Capture the cell that displays the provided text and extract its (X, Y) central coordinate. 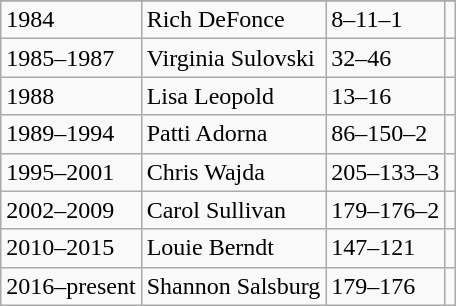
Louie Berndt (234, 248)
Shannon Salsburg (234, 286)
86–150–2 (386, 134)
1984 (71, 20)
1995–2001 (71, 172)
Rich DeFonce (234, 20)
147–121 (386, 248)
1985–1987 (71, 58)
Carol Sullivan (234, 210)
2002–2009 (71, 210)
2016–present (71, 286)
13–16 (386, 96)
2010–2015 (71, 248)
8–11–1 (386, 20)
Chris Wajda (234, 172)
205–133–3 (386, 172)
32–46 (386, 58)
Virginia Sulovski (234, 58)
Lisa Leopold (234, 96)
1988 (71, 96)
179–176 (386, 286)
Patti Adorna (234, 134)
1989–1994 (71, 134)
179–176–2 (386, 210)
